Capture the cell that displays the provided text and extract its (X, Y) central coordinate. 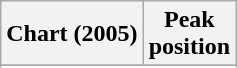
Peakposition (189, 34)
Chart (2005) (72, 34)
